Search for the cell housing the specified text and yield its (X, Y) center coordinate. 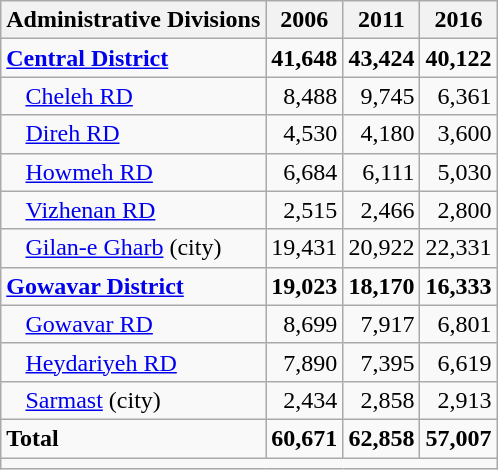
2006 (304, 20)
Vizhenan RD (134, 210)
6,619 (458, 362)
7,917 (382, 324)
6,801 (458, 324)
Administrative Divisions (134, 20)
4,180 (382, 134)
19,431 (304, 248)
2,434 (304, 400)
Direh RD (134, 134)
6,111 (382, 172)
20,922 (382, 248)
6,361 (458, 96)
2,913 (458, 400)
41,648 (304, 58)
16,333 (458, 286)
Gowavar RD (134, 324)
9,745 (382, 96)
7,890 (304, 362)
2,466 (382, 210)
2,858 (382, 400)
Gilan-e Gharb (city) (134, 248)
2,800 (458, 210)
18,170 (382, 286)
8,488 (304, 96)
7,395 (382, 362)
40,122 (458, 58)
22,331 (458, 248)
2016 (458, 20)
Total (134, 438)
19,023 (304, 286)
43,424 (382, 58)
8,699 (304, 324)
5,030 (458, 172)
60,671 (304, 438)
6,684 (304, 172)
57,007 (458, 438)
Central District (134, 58)
Gowavar District (134, 286)
Cheleh RD (134, 96)
Sarmast (city) (134, 400)
4,530 (304, 134)
3,600 (458, 134)
Heydariyeh RD (134, 362)
2011 (382, 20)
62,858 (382, 438)
2,515 (304, 210)
Howmeh RD (134, 172)
